Determine the [x, y] coordinate at the center of the cell enclosing the given text.  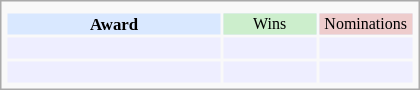
Wins [270, 24]
Award [114, 24]
Nominations [366, 24]
